Return the (X, Y) coordinate for the center point of the cell that contains the specified text.  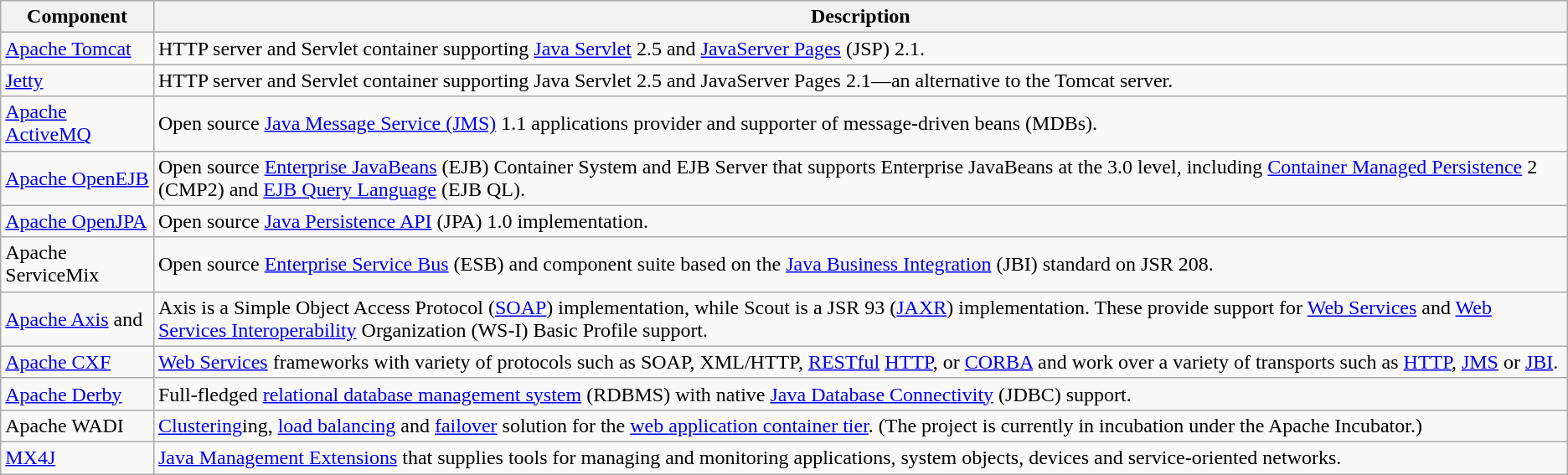
Description (860, 17)
Open source Java Message Service (JMS) 1.1 applications provider and supporter of message-driven beans (MDBs). (860, 124)
Component (77, 17)
Java Management Extensions that supplies tools for managing and monitoring applications, system objects, devices and service-oriented networks. (860, 457)
Apache ServiceMix (77, 265)
Apache Tomcat (77, 49)
Apache ActiveMQ (77, 124)
Apache OpenEJB (77, 178)
HTTP server and Servlet container supporting Java Servlet 2.5 and JavaServer Pages 2.1—an alternative to the Tomcat server. (860, 80)
Open source Enterprise Service Bus (ESB) and component suite based on the Java Business Integration (JBI) standard on JSR 208. (860, 265)
Apache Derby (77, 394)
Apache OpenJPA (77, 221)
HTTP server and Servlet container supporting Java Servlet 2.5 and JavaServer Pages (JSP) 2.1. (860, 49)
MX4J (77, 457)
Apache WADI (77, 426)
Apache Axis and (77, 318)
Jetty (77, 80)
Full-fledged relational database management system (RDBMS) with native Java Database Connectivity (JDBC) support. (860, 394)
Apache CXF (77, 362)
Open source Java Persistence API (JPA) 1.0 implementation. (860, 221)
